Provide the [x, y] coordinate of the cell's center where the given text is located.  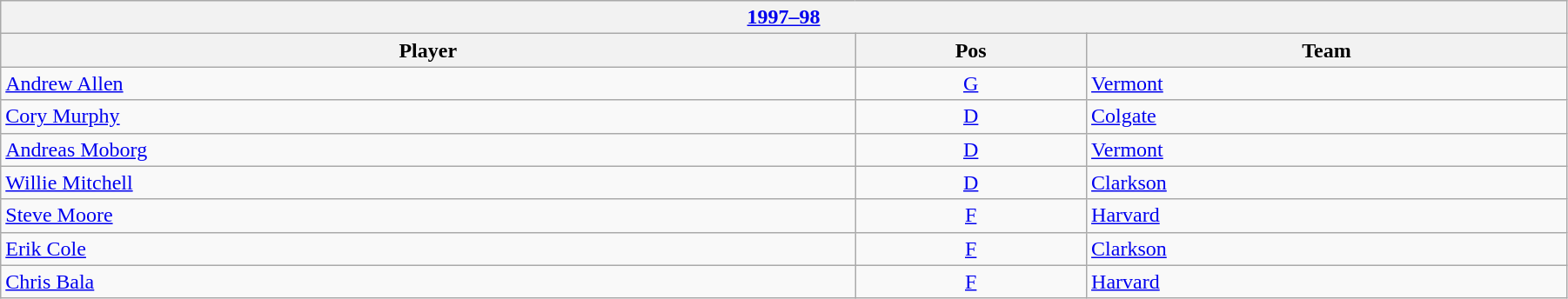
Cory Murphy [428, 116]
Andreas Moborg [428, 149]
Willie Mitchell [428, 183]
Player [428, 50]
Andrew Allen [428, 83]
Team [1327, 50]
1997–98 [784, 17]
Pos [971, 50]
Colgate [1327, 116]
Erik Cole [428, 249]
G [971, 83]
Steve Moore [428, 216]
Chris Bala [428, 282]
